From the cell containing the given text, extract its center point as [X, Y] coordinate. 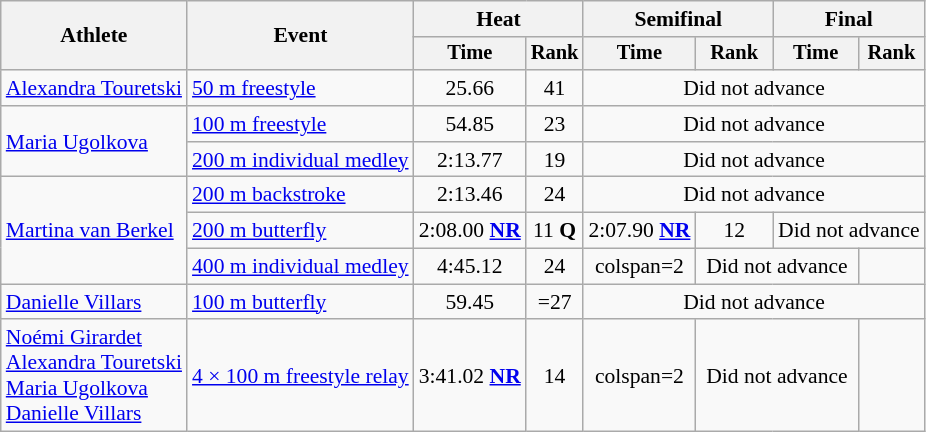
Final [849, 19]
19 [555, 160]
=27 [555, 302]
14 [555, 376]
3:41.02 NR [470, 376]
Heat [499, 19]
50 m freestyle [300, 88]
2:08.00 NR [470, 231]
25.66 [470, 88]
200 m backstroke [300, 195]
Semifinal [678, 19]
Danielle Villars [94, 302]
200 m butterfly [300, 231]
4 × 100 m freestyle relay [300, 376]
Alexandra Touretski [94, 88]
2:13.46 [470, 195]
Maria Ugolkova [94, 142]
Event [300, 36]
2:13.77 [470, 160]
41 [555, 88]
Noémi GirardetAlexandra TouretskiMaria UgolkovaDanielle Villars [94, 376]
23 [555, 124]
100 m butterfly [300, 302]
400 m individual medley [300, 267]
12 [734, 231]
11 Q [555, 231]
Athlete [94, 36]
Martina van Berkel [94, 230]
59.45 [470, 302]
4:45.12 [470, 267]
200 m individual medley [300, 160]
54.85 [470, 124]
100 m freestyle [300, 124]
2:07.90 NR [639, 231]
